From the cell containing the given text, extract its center point as (x, y) coordinate. 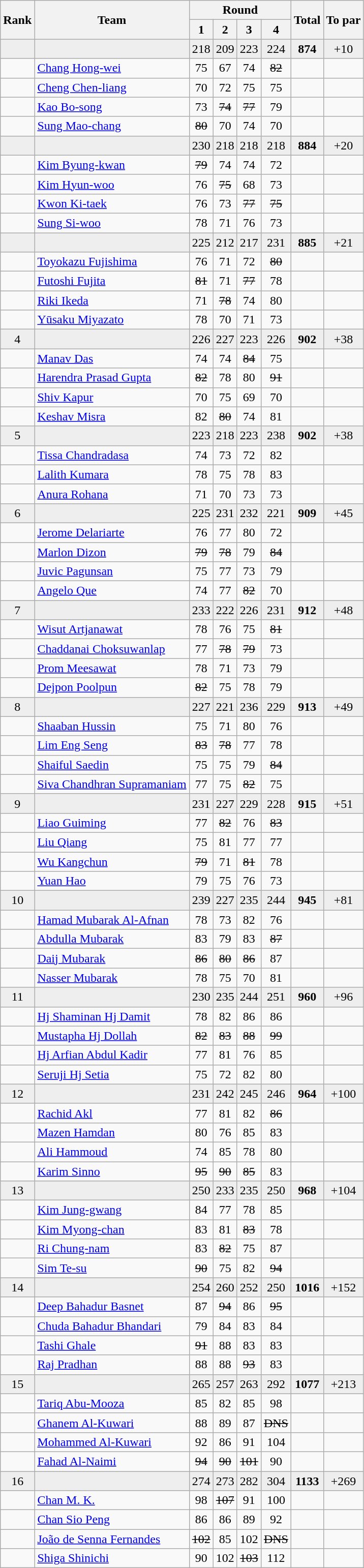
282 (249, 1481)
Karim Sinno (112, 1171)
Kao Bo-song (112, 107)
+51 (344, 803)
67 (225, 68)
Hj Shaminan Hj Damit (112, 1016)
Shaaban Hussin (112, 726)
Sung Mao-chang (112, 126)
16 (17, 1481)
João de Senna Fernandes (112, 1539)
236 (249, 707)
Yūsaku Miyazato (112, 320)
+45 (344, 513)
Mazen Hamdan (112, 1132)
1016 (307, 1287)
+213 (344, 1384)
964 (307, 1094)
6 (17, 513)
Hamad Mubarak Al-Afnan (112, 920)
273 (225, 1481)
228 (276, 803)
8 (17, 707)
Kim Hyun-woo (112, 184)
242 (225, 1094)
Sung Si-woo (112, 223)
Manav Das (112, 358)
5 (17, 436)
Rank (17, 20)
9 (17, 803)
Kim Jung-gwang (112, 1210)
+81 (344, 900)
257 (225, 1384)
Round (240, 10)
+152 (344, 1287)
15 (17, 1384)
Marlon Dizon (112, 552)
Anura Rohana (112, 494)
1077 (307, 1384)
Cheng Chen-liang (112, 87)
107 (225, 1500)
Dejpon Poolpun (112, 687)
+100 (344, 1094)
+49 (344, 707)
Tashi Ghale (112, 1345)
Team (112, 20)
Juvic Pagunsan (112, 571)
222 (225, 610)
Riki Ikeda (112, 300)
Chaddanai Choksuwanlap (112, 649)
Ri Chung-nam (112, 1249)
224 (276, 49)
Angelo Que (112, 591)
874 (307, 49)
913 (307, 707)
884 (307, 145)
100 (276, 1500)
69 (249, 397)
Shiga Shinichi (112, 1558)
232 (249, 513)
Yuan Hao (112, 881)
Fahad Al-Naimi (112, 1461)
209 (225, 49)
Liao Guiming (112, 823)
104 (276, 1442)
Hj Arfian Abdul Kadir (112, 1055)
+269 (344, 1481)
+96 (344, 997)
Ghanem Al-Kuwari (112, 1423)
+21 (344, 243)
274 (201, 1481)
Ali Hammoud (112, 1152)
2 (225, 29)
945 (307, 900)
Chan Sio Peng (112, 1520)
1 (201, 29)
12 (17, 1094)
Total (307, 20)
260 (225, 1287)
7 (17, 610)
239 (201, 900)
246 (276, 1094)
909 (307, 513)
251 (276, 997)
Kim Myong-chan (112, 1229)
292 (276, 1384)
+20 (344, 145)
68 (249, 184)
263 (249, 1384)
Nasser Mubarak (112, 978)
To par (344, 20)
Seruji Hj Setia (112, 1074)
212 (225, 243)
Lim Eng Seng (112, 745)
Sim Te-su (112, 1268)
101 (249, 1461)
252 (249, 1287)
Toyokazu Fujishima (112, 262)
112 (276, 1558)
Chang Hong-wei (112, 68)
Deep Bahadur Basnet (112, 1307)
14 (17, 1287)
Mohammed Al-Kuwari (112, 1442)
915 (307, 803)
960 (307, 997)
968 (307, 1191)
13 (17, 1191)
Kwon Ki-taek (112, 203)
Wisut Artjanawat (112, 629)
103 (249, 1558)
10 (17, 900)
304 (276, 1481)
3 (249, 29)
11 (17, 997)
238 (276, 436)
Daij Mubarak (112, 958)
Wu Kangchun (112, 862)
245 (249, 1094)
Kim Byung-kwan (112, 165)
Liu Qiang (112, 842)
Keshav Misra (112, 416)
Rachid Akl (112, 1113)
Chuda Bahadur Bhandari (112, 1326)
Prom Meesawat (112, 668)
Shaiful Saedin (112, 765)
885 (307, 243)
Abdulla Mubarak (112, 939)
Lalith Kumara (112, 474)
265 (201, 1384)
912 (307, 610)
217 (249, 243)
1133 (307, 1481)
Chan M. K. (112, 1500)
Jerome Delariarte (112, 532)
Mustapha Hj Dollah (112, 1036)
Shiv Kapur (112, 397)
Tariq Abu-Mooza (112, 1403)
+104 (344, 1191)
+48 (344, 610)
93 (249, 1365)
Raj Pradhan (112, 1365)
254 (201, 1287)
+10 (344, 49)
Futoshi Fujita (112, 281)
Harendra Prasad Gupta (112, 378)
99 (276, 1036)
Siva Chandhran Supramaniam (112, 784)
Tissa Chandradasa (112, 455)
